Search for the cell housing the specified text and yield its [x, y] center coordinate. 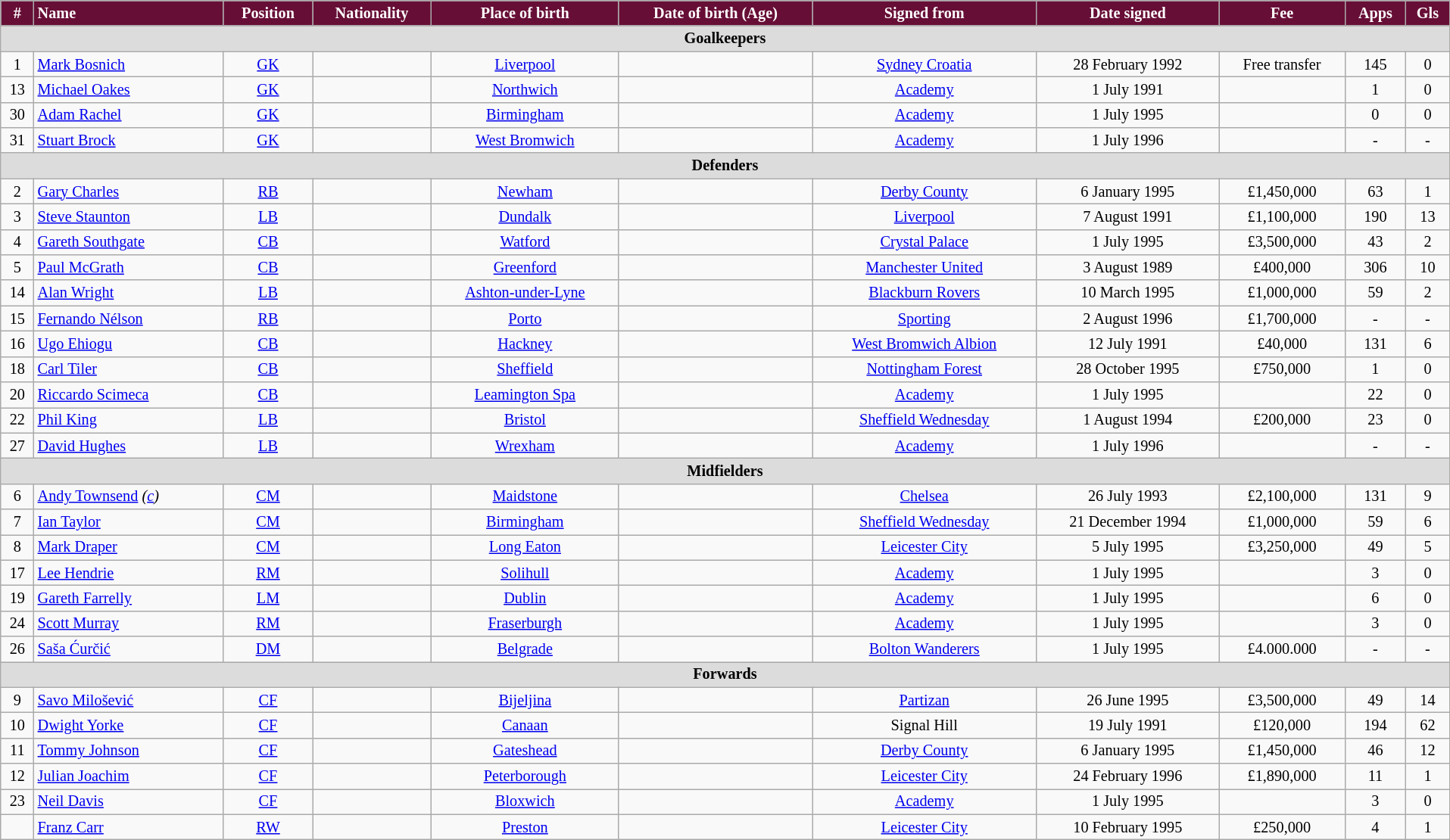
Name [129, 13]
Julian Joachim [129, 776]
21 December 1994 [1128, 521]
Signed from [925, 13]
Position [268, 13]
Newham [525, 191]
Date of birth (Age) [716, 13]
19 [17, 598]
15 [17, 319]
43 [1375, 242]
Bristol [525, 420]
£3,250,000 [1282, 547]
194 [1375, 725]
Andy Townsend (c) [129, 496]
West Bromwich [525, 140]
10 March 1995 [1128, 293]
Northwich [525, 89]
£1,100,000 [1282, 216]
306 [1375, 267]
Fee [1282, 13]
Partizan [925, 700]
Dwight Yorke [129, 725]
Saša Ćurčić [129, 649]
Gareth Farrelly [129, 598]
£200,000 [1282, 420]
7 August 1991 [1128, 216]
18 [17, 369]
Mark Bosnich [129, 64]
Manchester United [925, 267]
145 [1375, 64]
LM [268, 598]
£750,000 [1282, 369]
Long Eaton [525, 547]
31 [17, 140]
West Bromwich Albion [925, 344]
26 July 1993 [1128, 496]
Nottingham Forest [925, 369]
10 February 1995 [1128, 827]
Gls [1428, 13]
Leamington Spa [525, 394]
£400,000 [1282, 267]
Bijeljina [525, 700]
£2,100,000 [1282, 496]
Belgrade [525, 649]
7 [17, 521]
Bloxwich [525, 801]
62 [1428, 725]
Fernando Nélson [129, 319]
Steve Staunton [129, 216]
Date signed [1128, 13]
Stuart Brock [129, 140]
Ugo Ehiogu [129, 344]
£1,890,000 [1282, 776]
Defenders [725, 166]
Greenford [525, 267]
Gareth Southgate [129, 242]
190 [1375, 216]
Place of birth [525, 13]
Carl Tiler [129, 369]
Goalkeepers [725, 39]
Michael Oakes [129, 89]
Wrexham [525, 446]
£250,000 [1282, 827]
Gary Charles [129, 191]
19 July 1991 [1128, 725]
Dublin [525, 598]
Ian Taylor [129, 521]
Solihull [525, 573]
1 July 1991 [1128, 89]
Forwards [725, 674]
Blackburn Rovers [925, 293]
Sydney Croatia [925, 64]
Signal Hill [925, 725]
1 August 1994 [1128, 420]
Midfielders [725, 471]
Neil Davis [129, 801]
Riccardo Scimeca [129, 394]
Nationality [373, 13]
Canaan [525, 725]
£40,000 [1282, 344]
RW [268, 827]
£1,700,000 [1282, 319]
46 [1375, 751]
63 [1375, 191]
26 [17, 649]
Bolton Wanderers [925, 649]
Alan Wright [129, 293]
17 [17, 573]
Maidstone [525, 496]
Sheffield [525, 369]
12 July 1991 [1128, 344]
DM [268, 649]
5 July 1995 [1128, 547]
Fraserburgh [525, 624]
Tommy Johnson [129, 751]
Porto [525, 319]
£4.000.000 [1282, 649]
Sporting [925, 319]
£120,000 [1282, 725]
Lee Hendrie [129, 573]
8 [17, 547]
Apps [1375, 13]
Dundalk [525, 216]
# [17, 13]
20 [17, 394]
David Hughes [129, 446]
Peterborough [525, 776]
28 February 1992 [1128, 64]
Ashton-under-Lyne [525, 293]
Hackney [525, 344]
Chelsea [925, 496]
Preston [525, 827]
Crystal Palace [925, 242]
Adam Rachel [129, 115]
Free transfer [1282, 64]
26 June 1995 [1128, 700]
30 [17, 115]
28 October 1995 [1128, 369]
3 August 1989 [1128, 267]
Savo Milošević [129, 700]
Watford [525, 242]
Phil King [129, 420]
Gateshead [525, 751]
2 August 1996 [1128, 319]
Scott Murray [129, 624]
Franz Carr [129, 827]
16 [17, 344]
24 [17, 624]
24 February 1996 [1128, 776]
Mark Draper [129, 547]
Paul McGrath [129, 267]
27 [17, 446]
